Search for the cell housing the specified text and yield its [x, y] center coordinate. 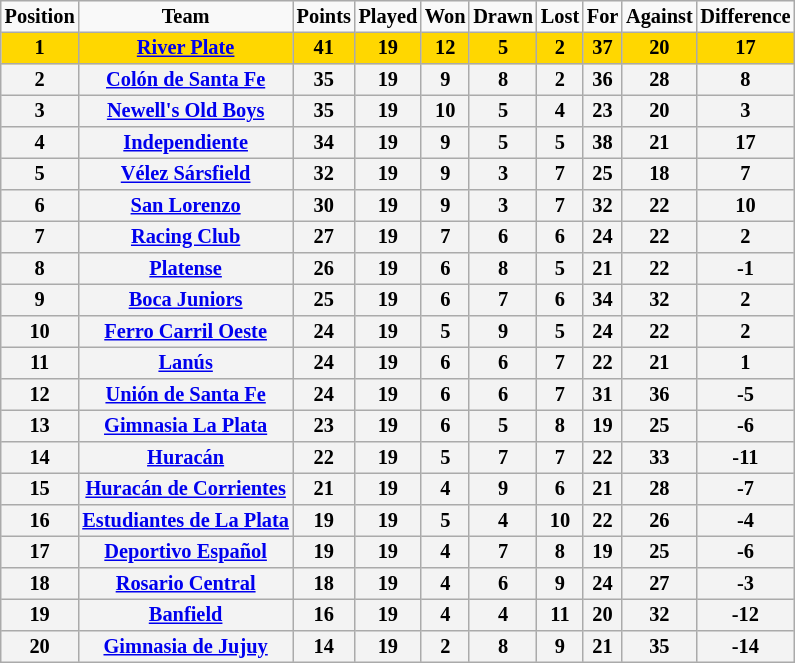
Lanús [185, 363]
Huracán de Corrientes [185, 489]
Banfield [185, 615]
Position [40, 17]
Newell's Old Boys [185, 111]
13 [40, 426]
-14 [746, 647]
37 [602, 48]
-12 [746, 615]
Difference [746, 17]
Vélez Sársfield [185, 174]
Gimnasia La Plata [185, 426]
Platense [185, 269]
Rosario Central [185, 584]
Drawn [503, 17]
Against [659, 17]
Lost [560, 17]
-1 [746, 269]
Ferro Carril Oeste [185, 332]
Points [324, 17]
33 [659, 458]
Played [388, 17]
-11 [746, 458]
38 [602, 143]
-4 [746, 521]
-7 [746, 489]
Won [445, 17]
Deportivo Español [185, 552]
-5 [746, 395]
San Lorenzo [185, 206]
15 [40, 489]
For [602, 17]
Racing Club [185, 237]
41 [324, 48]
River Plate [185, 48]
Colón de Santa Fe [185, 80]
Gimnasia de Jujuy [185, 647]
-3 [746, 584]
30 [324, 206]
Huracán [185, 458]
Team [185, 17]
Boca Juniors [185, 300]
Estudiantes de La Plata [185, 521]
31 [602, 395]
Independiente [185, 143]
Unión de Santa Fe [185, 395]
